Determine the [X, Y] coordinate at the center of the cell enclosing the given text.  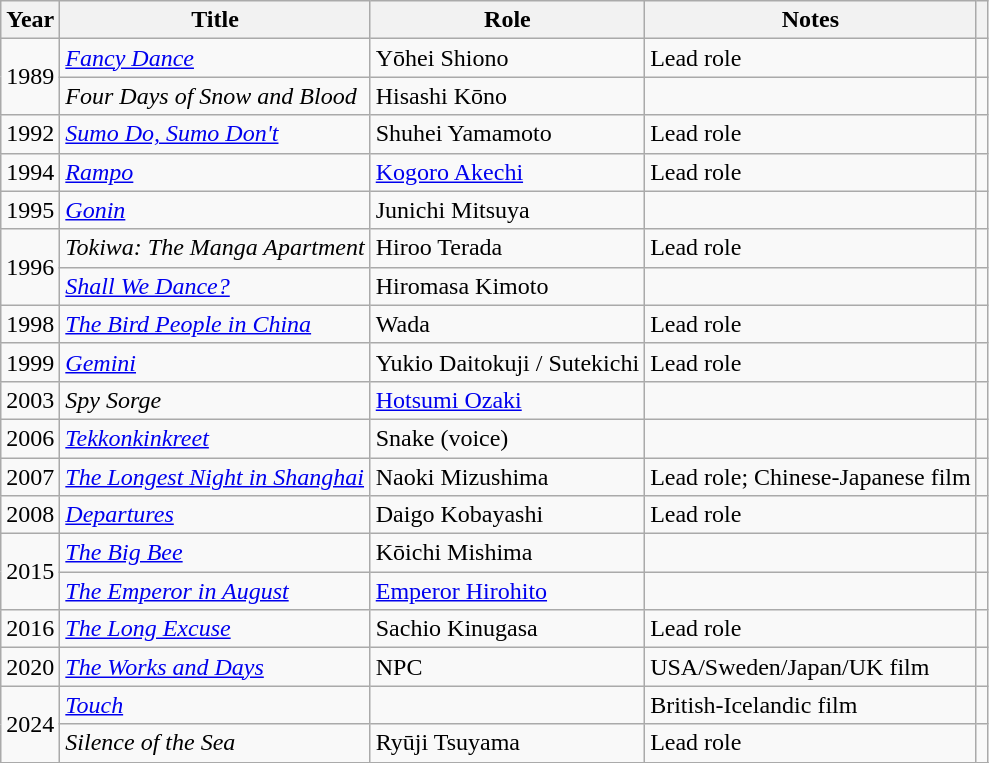
Wada [507, 324]
Title [215, 20]
Snake (voice) [507, 438]
Emperor Hirohito [507, 591]
Departures [215, 515]
The Long Excuse [215, 629]
1995 [30, 210]
Tokiwa: The Manga Apartment [215, 248]
Hisashi Kōno [507, 96]
2006 [30, 438]
2008 [30, 515]
The Works and Days [215, 667]
Hiromasa Kimoto [507, 286]
2007 [30, 477]
Role [507, 20]
Hiroo Terada [507, 248]
1994 [30, 172]
Four Days of Snow and Blood [215, 96]
Spy Sorge [215, 400]
Touch [215, 705]
Fancy Dance [215, 58]
Hotsumi Ozaki [507, 400]
1999 [30, 362]
Notes [811, 20]
Daigo Kobayashi [507, 515]
1998 [30, 324]
Lead role; Chinese-Japanese film [811, 477]
1989 [30, 77]
Gemini [215, 362]
Year [30, 20]
NPC [507, 667]
Rampo [215, 172]
2015 [30, 572]
Yōhei Shiono [507, 58]
Yukio Daitokuji / Sutekichi [507, 362]
2024 [30, 724]
British-Icelandic film [811, 705]
The Longest Night in Shanghai [215, 477]
Shuhei Yamamoto [507, 134]
2003 [30, 400]
Ryūji Tsuyama [507, 743]
Junichi Mitsuya [507, 210]
Gonin [215, 210]
2016 [30, 629]
Sachio Kinugasa [507, 629]
Sumo Do, Sumo Don't [215, 134]
1992 [30, 134]
The Big Bee [215, 553]
USA/Sweden/Japan/UK film [811, 667]
Shall We Dance? [215, 286]
Kogoro Akechi [507, 172]
Naoki Mizushima [507, 477]
Silence of the Sea [215, 743]
Kōichi Mishima [507, 553]
The Bird People in China [215, 324]
2020 [30, 667]
Tekkonkinkreet [215, 438]
1996 [30, 267]
The Emperor in August [215, 591]
